Find where the given text appears and provide that cell's center as (X, Y) coordinate. 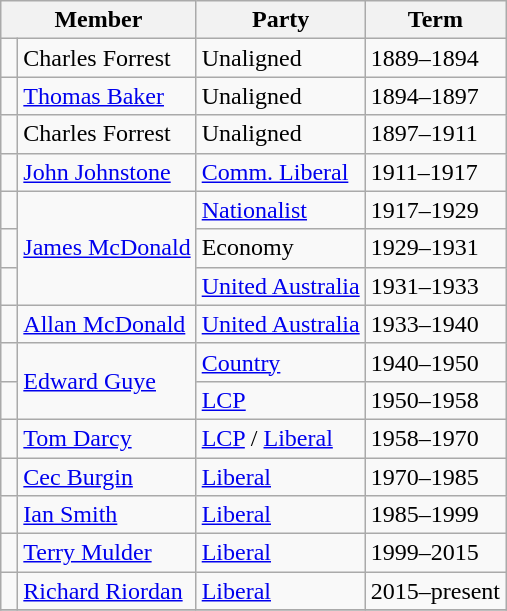
Thomas Baker (107, 96)
2015–present (435, 591)
James McDonald (107, 248)
1917–1929 (435, 210)
Country (280, 362)
Party (280, 20)
Economy (280, 248)
Ian Smith (107, 515)
Tom Darcy (107, 438)
1999–2015 (435, 553)
LCP / Liberal (280, 438)
1929–1931 (435, 248)
LCP (280, 400)
1958–1970 (435, 438)
Terry Mulder (107, 553)
Member (98, 20)
1933–1940 (435, 324)
Nationalist (280, 210)
1940–1950 (435, 362)
Cec Burgin (107, 477)
Edward Guye (107, 381)
1970–1985 (435, 477)
John Johnstone (107, 172)
1894–1897 (435, 96)
1950–1958 (435, 400)
Richard Riordan (107, 591)
1931–1933 (435, 286)
Allan McDonald (107, 324)
Comm. Liberal (280, 172)
1985–1999 (435, 515)
1889–1894 (435, 58)
1897–1911 (435, 134)
Term (435, 20)
1911–1917 (435, 172)
